Scan for the cell matching the given text and deliver its (x, y) coordinate at center. 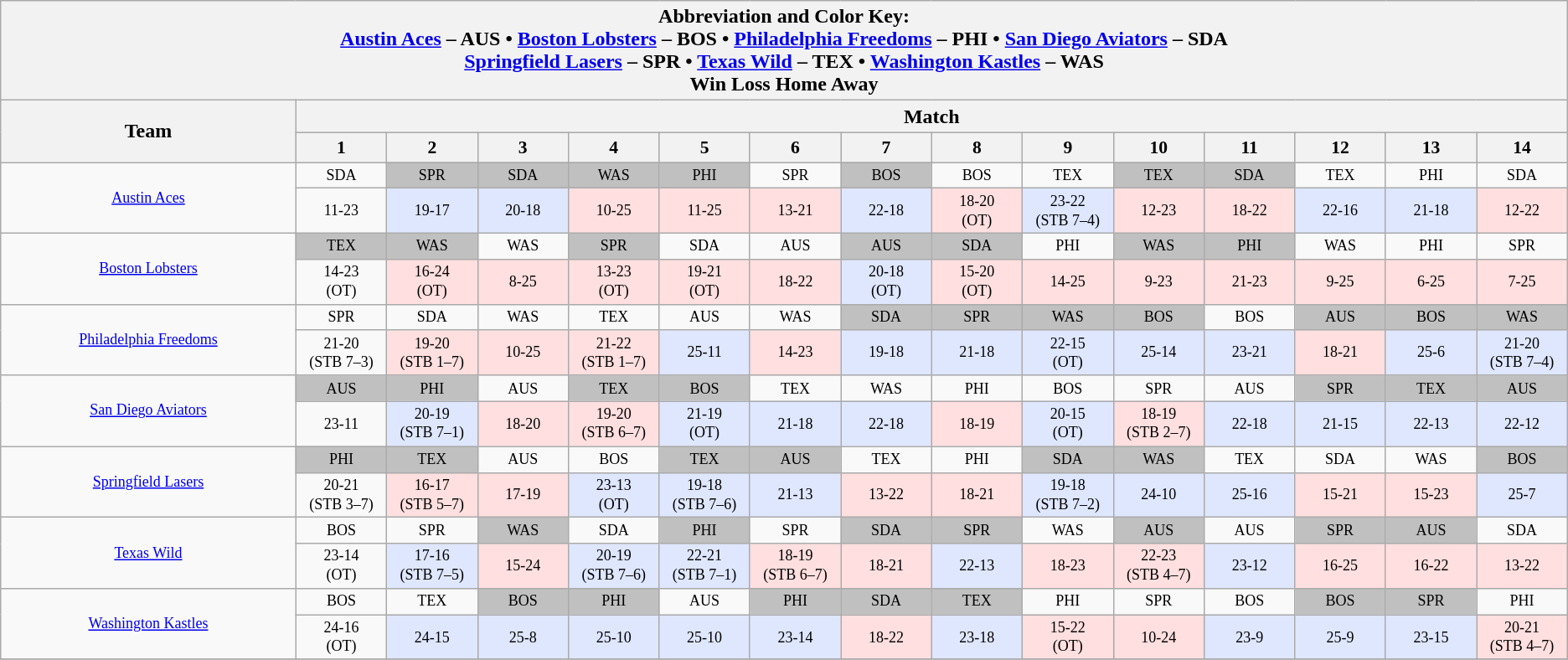
16-25 (1340, 566)
9-25 (1340, 282)
21-20(STB 7–3) (341, 353)
25-8 (523, 637)
22-23(STB 4–7) (1158, 566)
21-20(STB 7–4) (1523, 353)
18-20 (523, 424)
11-25 (704, 211)
Texas Wild (148, 553)
9-23 (1158, 282)
19-20(STB 6–7) (613, 424)
23-21 (1249, 353)
20-15(OT) (1068, 424)
16-22 (1431, 566)
20-18 (523, 211)
14-23 (795, 353)
15-24 (523, 566)
25-6 (1431, 353)
19-18(STB 7–2) (1068, 495)
12 (1340, 147)
Austin Aces (148, 198)
22-21(STB 7–1) (704, 566)
8-25 (523, 282)
2 (432, 147)
23-22(STB 7–4) (1068, 211)
15-22(OT) (1068, 637)
15-21 (1340, 495)
13-23(OT) (613, 282)
18-19 (977, 424)
10-24 (1158, 637)
19-20(STB 1–7) (432, 353)
1 (341, 147)
23-11 (341, 424)
15-23 (1431, 495)
25-7 (1523, 495)
17-16(STB 7–5) (432, 566)
5 (704, 147)
14-25 (1068, 282)
9 (1068, 147)
18-19(STB 2–7) (1158, 424)
23-9 (1249, 637)
21-19(OT) (704, 424)
21-13 (795, 495)
21-15 (1340, 424)
Team (148, 131)
18-23 (1068, 566)
22-16 (1340, 211)
20-21(STB 4–7) (1523, 637)
11-23 (341, 211)
18-20(OT) (977, 211)
23-13(OT) (613, 495)
10 (1158, 147)
24-10 (1158, 495)
20-19(STB 7–1) (432, 424)
22-12 (1523, 424)
Philadelphia Freedoms (148, 340)
11 (1249, 147)
4 (613, 147)
25-16 (1249, 495)
20-19(STB 7–6) (613, 566)
3 (523, 147)
18-19(STB 6–7) (795, 566)
21-23 (1249, 282)
24-16(OT) (341, 637)
13-21 (795, 211)
17-19 (523, 495)
8 (977, 147)
24-15 (432, 637)
25-14 (1158, 353)
14-23(OT) (341, 282)
Washington Kastles (148, 625)
20-21(STB 3–7) (341, 495)
23-15 (1431, 637)
25-11 (704, 353)
21-22(STB 1–7) (613, 353)
19-18 (886, 353)
20-18(OT) (886, 282)
16-17(STB 5–7) (432, 495)
19-18(STB 7–6) (704, 495)
19-21(OT) (704, 282)
7-25 (1523, 282)
19-17 (432, 211)
23-14(OT) (341, 566)
23-12 (1249, 566)
12-23 (1158, 211)
Match (931, 116)
22-15(OT) (1068, 353)
16-24(OT) (432, 282)
25-9 (1340, 637)
6-25 (1431, 282)
13 (1431, 147)
23-18 (977, 637)
14 (1523, 147)
Springfield Lasers (148, 482)
Boston Lobsters (148, 268)
6 (795, 147)
15-20(OT) (977, 282)
12-22 (1523, 211)
23-14 (795, 637)
7 (886, 147)
San Diego Aviators (148, 410)
